Return the (x, y) coordinate for the center point of the cell that contains the specified text.  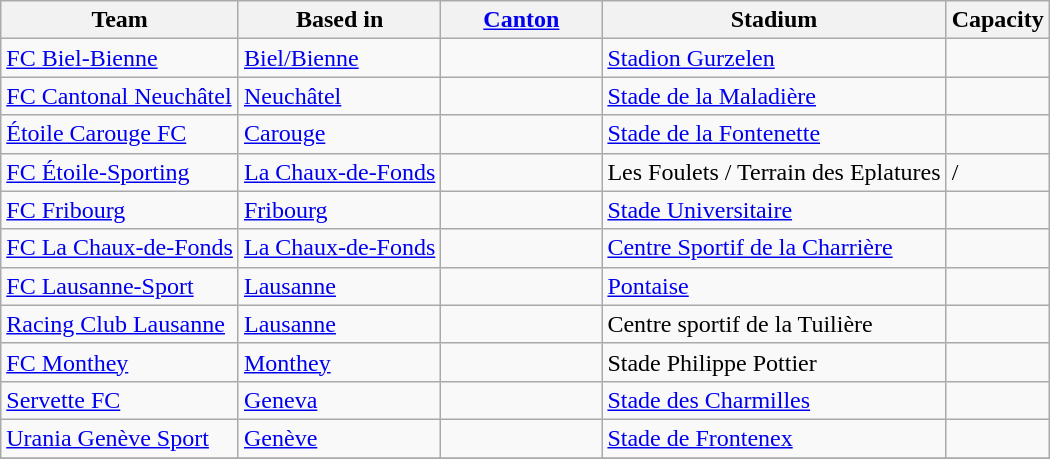
FC Cantonal Neuchâtel (120, 96)
Fribourg (339, 210)
Stade Universitaire (774, 210)
FC Biel-Bienne (120, 58)
Étoile Carouge FC (120, 134)
Racing Club Lausanne (120, 324)
Stadium (774, 20)
Capacity (998, 20)
FC Lausanne-Sport (120, 286)
Pontaise (774, 286)
Based in (339, 20)
Servette FC (120, 400)
Team (120, 20)
Stade de la Maladière (774, 96)
Canton (522, 20)
Neuchâtel (339, 96)
FC Fribourg (120, 210)
Stade des Charmilles (774, 400)
Centre Sportif de la Charrière (774, 248)
Stade de la Fontenette (774, 134)
Les Foulets / Terrain des Eplatures (774, 172)
FC Monthey (120, 362)
Stadion Gurzelen (774, 58)
Monthey (339, 362)
FC La Chaux-de-Fonds (120, 248)
Stade Philippe Pottier (774, 362)
Centre sportif de la Tuilière (774, 324)
Biel/Bienne (339, 58)
Urania Genève Sport (120, 438)
Genève (339, 438)
Carouge (339, 134)
FC Étoile-Sporting (120, 172)
Stade de Frontenex (774, 438)
Geneva (339, 400)
/ (998, 172)
